Scan for the cell matching the given text and deliver its (X, Y) coordinate at center. 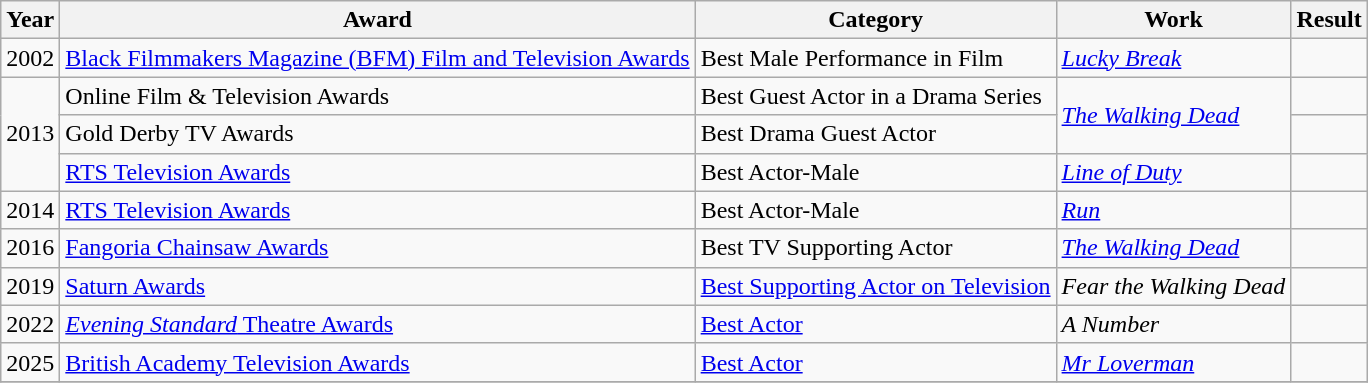
Best Guest Actor in a Drama Series (876, 96)
Lucky Break (1174, 58)
2022 (30, 324)
2016 (30, 248)
Black Filmmakers Magazine (BFM) Film and Television Awards (378, 58)
British Academy Television Awards (378, 362)
2025 (30, 362)
Best Male Performance in Film (876, 58)
Result (1329, 20)
Fear the Walking Dead (1174, 286)
2019 (30, 286)
2013 (30, 134)
Year (30, 20)
Category (876, 20)
2014 (30, 210)
Fangoria Chainsaw Awards (378, 248)
A Number (1174, 324)
Evening Standard Theatre Awards (378, 324)
Best TV Supporting Actor (876, 248)
Online Film & Television Awards (378, 96)
Mr Loverman (1174, 362)
2002 (30, 58)
Award (378, 20)
Saturn Awards (378, 286)
Gold Derby TV Awards (378, 134)
Run (1174, 210)
Line of Duty (1174, 172)
Best Supporting Actor on Television (876, 286)
Work (1174, 20)
Best Drama Guest Actor (876, 134)
